From the cell containing the given text, extract its center point as [X, Y] coordinate. 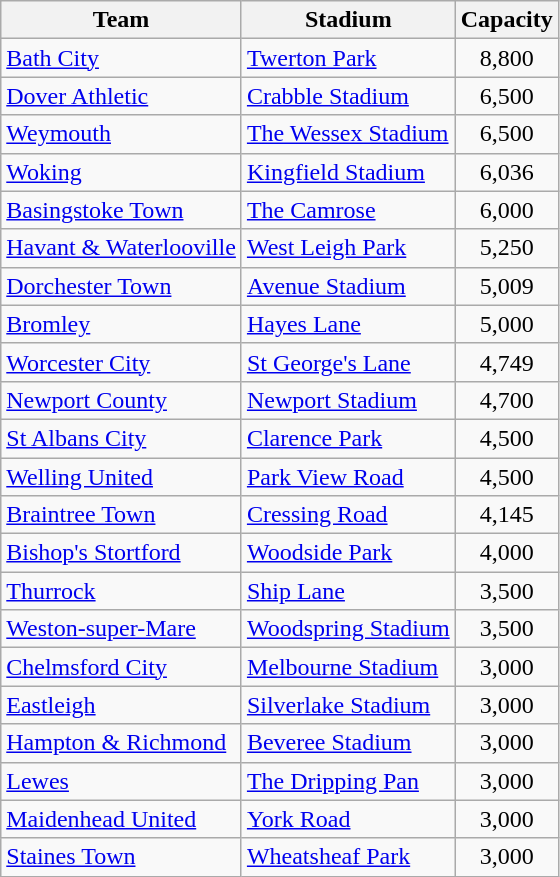
Clarence Park [348, 438]
Newport County [122, 400]
Chelmsford City [122, 667]
Wheatsheaf Park [348, 857]
Dorchester Town [122, 286]
Capacity [506, 20]
8,800 [506, 58]
Dover Athletic [122, 96]
Weymouth [122, 134]
Beveree Stadium [348, 743]
5,009 [506, 286]
Woodspring Stadium [348, 629]
Team [122, 20]
The Wessex Stadium [348, 134]
Braintree Town [122, 515]
4,145 [506, 515]
Bath City [122, 58]
Welling United [122, 477]
Bromley [122, 324]
Hayes Lane [348, 324]
Silverlake Stadium [348, 705]
York Road [348, 819]
Ship Lane [348, 591]
St Albans City [122, 438]
6,000 [506, 210]
Kingfield Stadium [348, 172]
Woking [122, 172]
6,036 [506, 172]
Thurrock [122, 591]
Cressing Road [348, 515]
4,000 [506, 553]
Stadium [348, 20]
Newport Stadium [348, 400]
4,700 [506, 400]
Woodside Park [348, 553]
Weston-super-Mare [122, 629]
Hampton & Richmond [122, 743]
Eastleigh [122, 705]
Staines Town [122, 857]
Melbourne Stadium [348, 667]
Park View Road [348, 477]
Avenue Stadium [348, 286]
4,749 [506, 362]
The Camrose [348, 210]
Bishop's Stortford [122, 553]
Crabble Stadium [348, 96]
5,000 [506, 324]
The Dripping Pan [348, 781]
Basingstoke Town [122, 210]
Twerton Park [348, 58]
Maidenhead United [122, 819]
5,250 [506, 248]
St George's Lane [348, 362]
Lewes [122, 781]
West Leigh Park [348, 248]
Havant & Waterlooville [122, 248]
Worcester City [122, 362]
